Extract the (x, y) coordinate from the center of the cell holding the provided text.  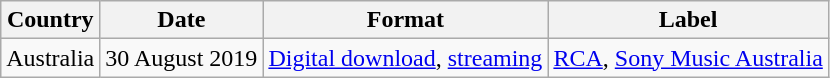
Date (182, 20)
Country (50, 20)
Format (406, 20)
Digital download, streaming (406, 58)
RCA, Sony Music Australia (688, 58)
Label (688, 20)
30 August 2019 (182, 58)
Australia (50, 58)
